Detect which cell encompasses the target text, then output its (x, y) center coordinate. 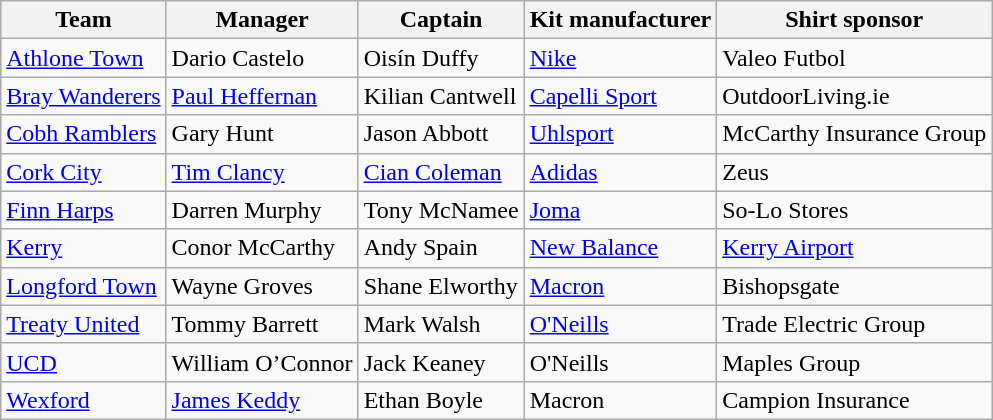
Andy Spain (441, 248)
Tommy Barrett (262, 324)
McCarthy Insurance Group (854, 134)
Kit manufacturer (620, 20)
Jack Keaney (441, 362)
Dario Castelo (262, 58)
James Keddy (262, 400)
Athlone Town (84, 58)
Jason Abbott (441, 134)
Wayne Groves (262, 286)
Conor McCarthy (262, 248)
Nike (620, 58)
Bishopsgate (854, 286)
William O’Connor (262, 362)
So-Lo Stores (854, 210)
Manager (262, 20)
Tony McNamee (441, 210)
Ethan Boyle (441, 400)
Oisín Duffy (441, 58)
Cian Coleman (441, 172)
New Balance (620, 248)
Cork City (84, 172)
Gary Hunt (262, 134)
Tim Clancy (262, 172)
Uhlsport (620, 134)
Adidas (620, 172)
Bray Wanderers (84, 96)
Paul Heffernan (262, 96)
Kerry Airport (854, 248)
Captain (441, 20)
Kerry (84, 248)
Campion Insurance (854, 400)
Team (84, 20)
Capelli Sport (620, 96)
Treaty United (84, 324)
Shane Elworthy (441, 286)
Joma (620, 210)
Darren Murphy (262, 210)
Zeus (854, 172)
Maples Group (854, 362)
OutdoorLiving.ie (854, 96)
Mark Walsh (441, 324)
Cobh Ramblers (84, 134)
Shirt sponsor (854, 20)
Valeo Futbol (854, 58)
Trade Electric Group (854, 324)
Kilian Cantwell (441, 96)
UCD (84, 362)
Longford Town (84, 286)
Wexford (84, 400)
Finn Harps (84, 210)
